Search for the cell housing the specified text and yield its [x, y] center coordinate. 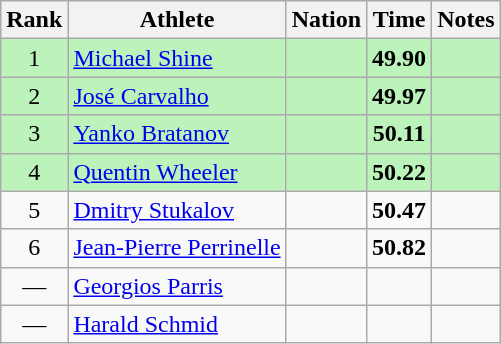
José Carvalho [177, 96]
2 [34, 96]
50.11 [400, 134]
1 [34, 58]
4 [34, 172]
50.22 [400, 172]
Quentin Wheeler [177, 172]
Dmitry Stukalov [177, 210]
Athlete [177, 20]
50.82 [400, 248]
3 [34, 134]
Harald Schmid [177, 324]
Georgios Parris [177, 286]
Time [400, 20]
Nation [326, 20]
Yanko Bratanov [177, 134]
Notes [466, 20]
49.97 [400, 96]
Michael Shine [177, 58]
50.47 [400, 210]
5 [34, 210]
6 [34, 248]
Jean-Pierre Perrinelle [177, 248]
49.90 [400, 58]
Rank [34, 20]
